Scan for the cell matching the given text and deliver its (X, Y) coordinate at center. 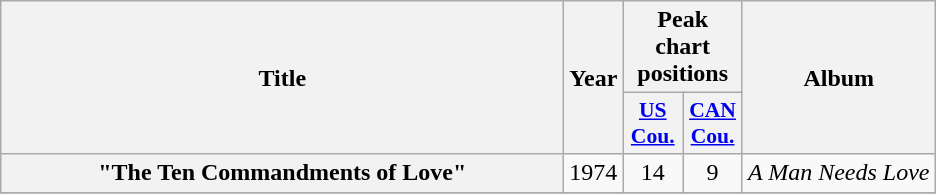
USCou. (653, 124)
1974 (594, 173)
Album (838, 78)
14 (653, 173)
9 (713, 173)
Year (594, 78)
"The Ten Commandments of Love" (282, 173)
A Man Needs Love (838, 173)
Peak chartpositions (683, 47)
CANCou. (713, 124)
Title (282, 78)
